Scan for the cell matching the given text and deliver its (x, y) coordinate at center. 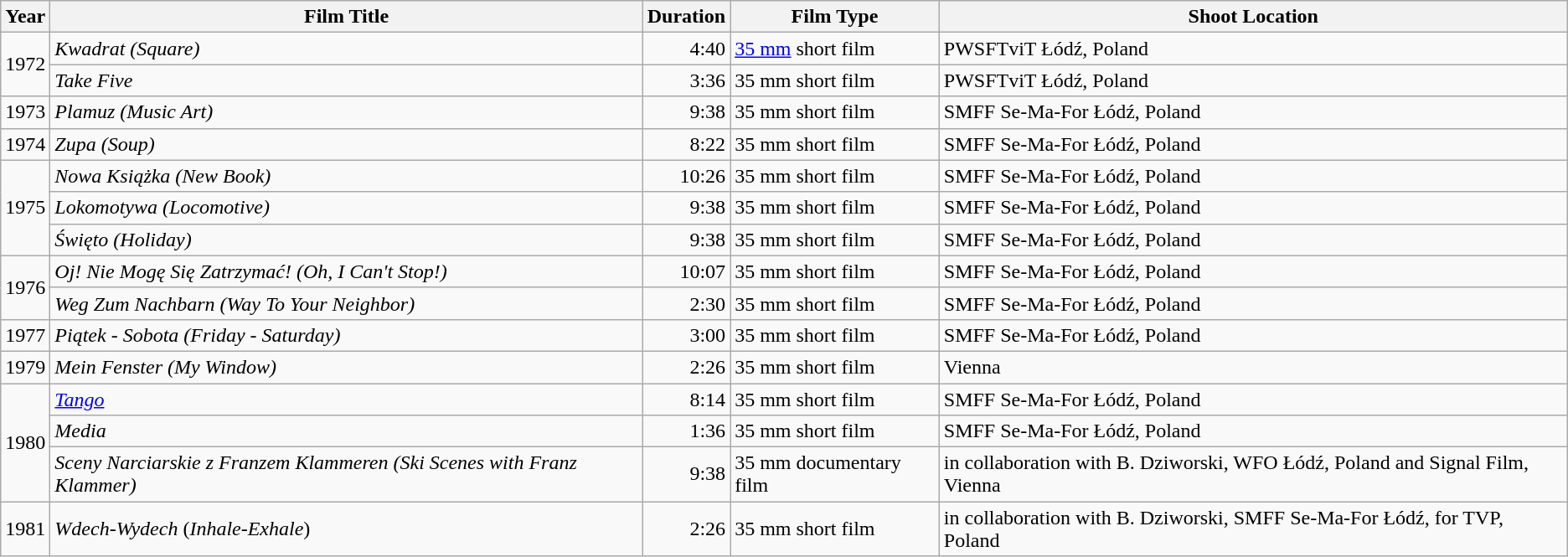
1980 (25, 442)
in collaboration with B. Dziworski, WFO Łódź, Poland and Signal Film, Vienna (1253, 474)
Film Title (347, 17)
3:00 (686, 335)
Tango (347, 400)
Oj! Nie Mogę Się Zatrzymać! (Oh, I Can't Stop!) (347, 271)
1977 (25, 335)
in collaboration with B. Dziworski, SMFF Se-Ma-For Łódź, for TVP, Poland (1253, 529)
1981 (25, 529)
3:36 (686, 80)
Kwadrat (Square) (347, 49)
10:26 (686, 176)
Lokomotywa (Locomotive) (347, 208)
2:30 (686, 303)
1972 (25, 64)
10:07 (686, 271)
Film Type (835, 17)
1974 (25, 144)
Zupa (Soup) (347, 144)
35 mm documentary film (835, 474)
8:22 (686, 144)
Sceny Narciarskie z Franzem Klammeren (Ski Scenes with Franz Klammer) (347, 474)
Wdech-Wydech (Inhale-Exhale) (347, 529)
Duration (686, 17)
4:40 (686, 49)
1975 (25, 208)
Plamuz (Music Art) (347, 112)
Nowa Książka (New Book) (347, 176)
1979 (25, 367)
1973 (25, 112)
Piątek - Sobota (Friday - Saturday) (347, 335)
Weg Zum Nachbarn (Way To Your Neighbor) (347, 303)
Mein Fenster (My Window) (347, 367)
Media (347, 431)
Vienna (1253, 367)
Święto (Holiday) (347, 240)
Take Five (347, 80)
Shoot Location (1253, 17)
1976 (25, 287)
1:36 (686, 431)
Year (25, 17)
8:14 (686, 400)
